Return the (X, Y) coordinate for the center point of the cell that contains the specified text.  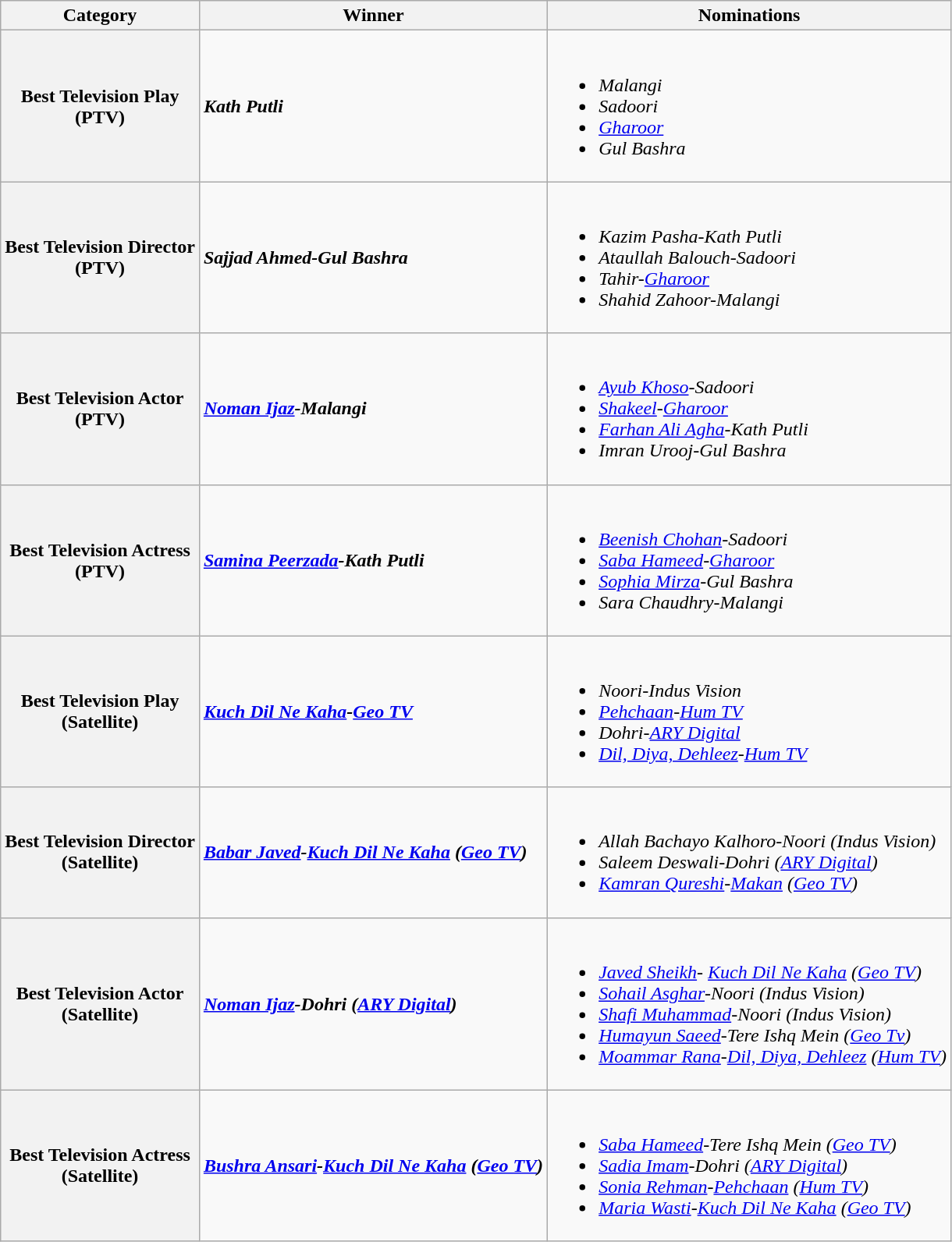
Best Television Actress(PTV) (100, 560)
Best Television Actor(Satellite) (100, 1003)
Saba Hameed-Tere Ishq Mein (Geo TV)Sadia Imam-Dohri (ARY Digital)Sonia Rehman-Pehchaan (Hum TV)Maria Wasti-Kuch Dil Ne Kaha (Geo TV) (749, 1166)
Allah Bachayo Kalhoro-Noori (Indus Vision)Saleem Deswali-Dohri (ARY Digital)Kamran Qureshi-Makan (Geo TV) (749, 852)
Kath Putli (373, 106)
Best Television Play(PTV) (100, 106)
Ayub Khoso-SadooriShakeel-GharoorFarhan Ali Agha-Kath PutliImran Urooj-Gul Bashra (749, 409)
Category (100, 16)
Kuch Dil Ne Kaha-Geo TV (373, 711)
Noori-Indus VisionPehchaan-Hum TVDohri-ARY DigitalDil, Diya, Dehleez-Hum TV (749, 711)
Best Television Director(PTV) (100, 257)
Best Television Play(Satellite) (100, 711)
Winner (373, 16)
Noman Ijaz-Malangi (373, 409)
Kazim Pasha-Kath PutliAtaullah Balouch-SadooriTahir-GharoorShahid Zahoor-Malangi (749, 257)
Best Television Director(Satellite) (100, 852)
Best Television Actor(PTV) (100, 409)
Nominations (749, 16)
Samina Peerzada-Kath Putli (373, 560)
Beenish Chohan-SadooriSaba Hameed-GharoorSophia Mirza-Gul BashraSara Chaudhry-Malangi (749, 560)
Best Television Actress(Satellite) (100, 1166)
MalangiSadooriGharoorGul Bashra (749, 106)
Noman Ijaz-Dohri (ARY Digital) (373, 1003)
Babar Javed-Kuch Dil Ne Kaha (Geo TV) (373, 852)
Bushra Ansari-Kuch Dil Ne Kaha (Geo TV) (373, 1166)
Sajjad Ahmed-Gul Bashra (373, 257)
